For the text-containing cell, return its midpoint in (X, Y) coordinate format. 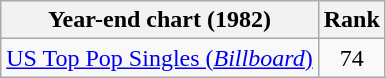
Year-end chart (1982) (160, 20)
US Top Pop Singles (Billboard) (160, 58)
74 (352, 58)
Rank (352, 20)
